From the cell containing the given text, extract its center point as [x, y] coordinate. 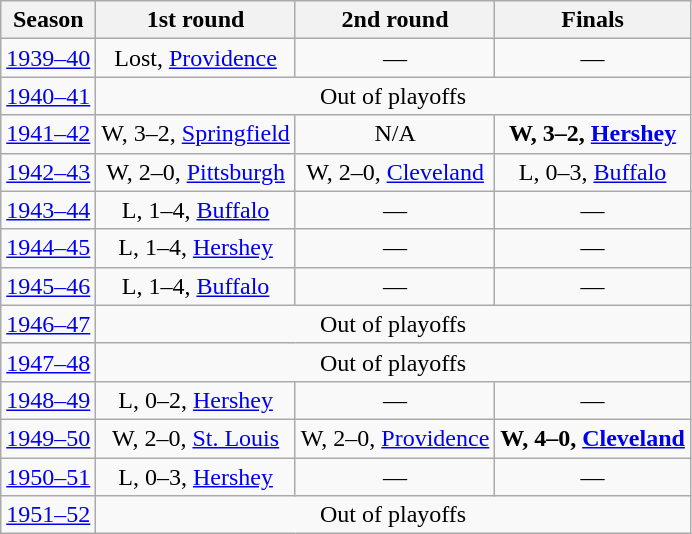
W, 4–0, Cleveland [593, 438]
W, 3–2, Hershey [593, 134]
L, 0–3, Hershey [196, 477]
1949–50 [48, 438]
1939–40 [48, 58]
L, 0–3, Buffalo [593, 172]
W, 2–0, Pittsburgh [196, 172]
1947–48 [48, 362]
1946–47 [48, 324]
Season [48, 20]
1948–49 [48, 400]
Lost, Providence [196, 58]
1940–41 [48, 96]
1943–44 [48, 210]
1941–42 [48, 134]
1945–46 [48, 286]
W, 2–0, Providence [395, 438]
1950–51 [48, 477]
L, 0–2, Hershey [196, 400]
1st round [196, 20]
2nd round [395, 20]
W, 2–0, Cleveland [395, 172]
1944–45 [48, 248]
Finals [593, 20]
W, 3–2, Springfield [196, 134]
N/A [395, 134]
1942–43 [48, 172]
1951–52 [48, 515]
L, 1–4, Hershey [196, 248]
W, 2–0, St. Louis [196, 438]
